Pinpoint the cell where the given text exists, returning its [X, Y] midpoint coordinate. 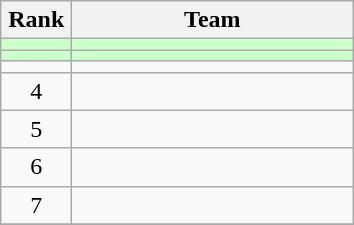
4 [36, 91]
5 [36, 129]
Rank [36, 20]
6 [36, 167]
Team [212, 20]
7 [36, 205]
